Search for the cell housing the specified text and yield its (x, y) center coordinate. 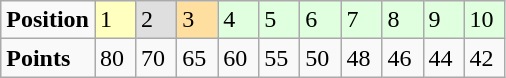
8 (402, 20)
60 (238, 58)
5 (280, 20)
7 (362, 20)
48 (362, 58)
55 (280, 58)
65 (198, 58)
Position (48, 20)
42 (484, 58)
46 (402, 58)
10 (484, 20)
Points (48, 58)
4 (238, 20)
50 (320, 58)
70 (156, 58)
80 (114, 58)
44 (444, 58)
3 (198, 20)
6 (320, 20)
9 (444, 20)
1 (114, 20)
2 (156, 20)
